Find where the given text appears and provide that cell's center as (x, y) coordinate. 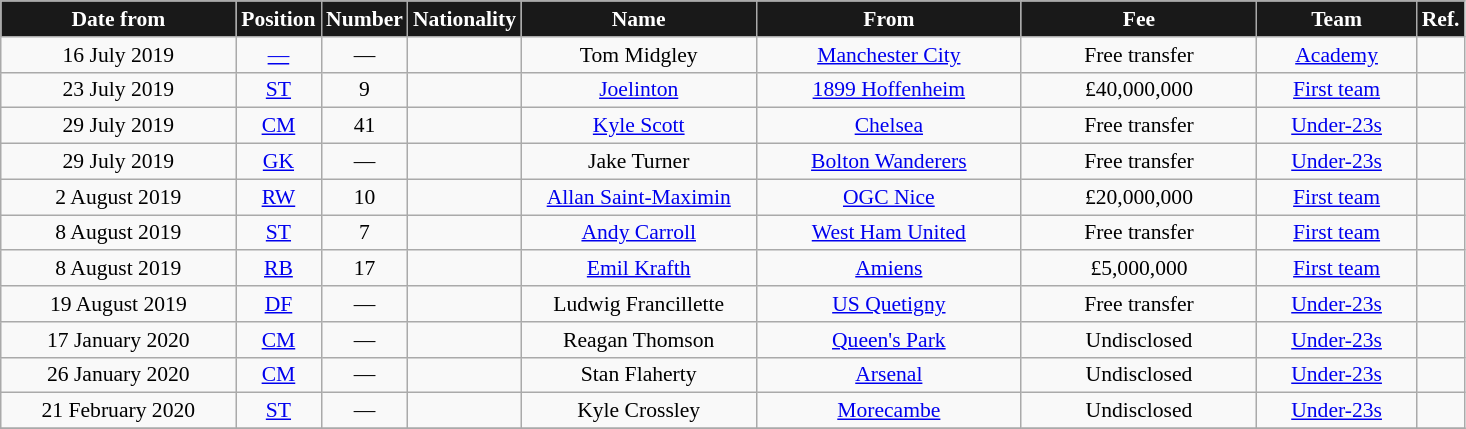
16 July 2019 (118, 55)
17 January 2020 (118, 340)
7 (364, 233)
1899 Hoffenheim (888, 90)
£20,000,000 (1138, 197)
Fee (1138, 19)
West Ham United (888, 233)
23 July 2019 (118, 90)
Kyle Crossley (638, 411)
Tom Midgley (638, 55)
Stan Flaherty (638, 375)
Reagan Thomson (638, 340)
GK (278, 162)
US Quetigny (888, 304)
Name (638, 19)
Amiens (888, 269)
Team (1337, 19)
Morecambe (888, 411)
41 (364, 126)
2 August 2019 (118, 197)
Arsenal (888, 375)
Kyle Scott (638, 126)
Nationality (464, 19)
Joelinton (638, 90)
OGC Nice (888, 197)
Chelsea (888, 126)
Queen's Park (888, 340)
RB (278, 269)
26 January 2020 (118, 375)
Manchester City (888, 55)
Date from (118, 19)
DF (278, 304)
21 February 2020 (118, 411)
Jake Turner (638, 162)
From (888, 19)
Number (364, 19)
Ludwig Francillette (638, 304)
Allan Saint-Maximin (638, 197)
17 (364, 269)
Emil Krafth (638, 269)
19 August 2019 (118, 304)
Academy (1337, 55)
Andy Carroll (638, 233)
9 (364, 90)
10 (364, 197)
RW (278, 197)
Position (278, 19)
Bolton Wanderers (888, 162)
£40,000,000 (1138, 90)
£5,000,000 (1138, 269)
Ref. (1441, 19)
